Identify which cell holds the provided text, then report its [x, y] central coordinate. 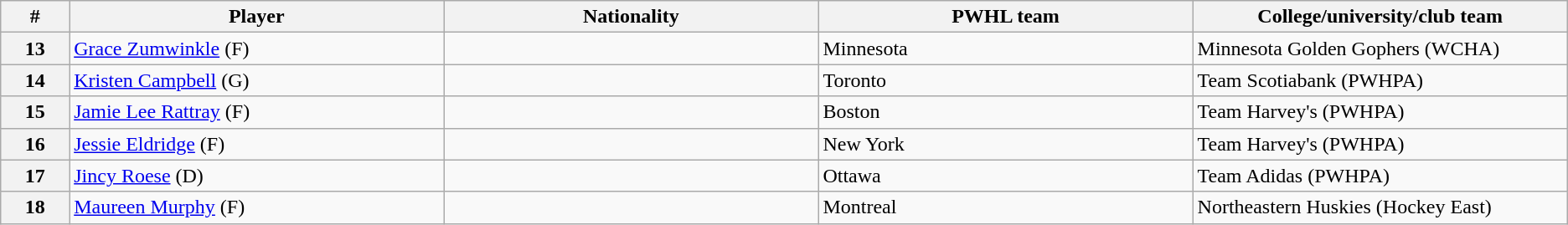
# [35, 17]
Minnesota [1005, 49]
16 [35, 144]
Team Adidas (PWHPA) [1380, 176]
Player [256, 17]
Jessie Eldridge (F) [256, 144]
18 [35, 207]
New York [1005, 144]
Northeastern Huskies (Hockey East) [1380, 207]
Jamie Lee Rattray (F) [256, 112]
Ottawa [1005, 176]
Kristen Campbell (G) [256, 80]
Boston [1005, 112]
College/university/club team [1380, 17]
Minnesota Golden Gophers (WCHA) [1380, 49]
Maureen Murphy (F) [256, 207]
PWHL team [1005, 17]
14 [35, 80]
13 [35, 49]
Grace Zumwinkle (F) [256, 49]
Nationality [632, 17]
15 [35, 112]
Toronto [1005, 80]
Jincy Roese (D) [256, 176]
Team Scotiabank (PWHPA) [1380, 80]
Montreal [1005, 207]
17 [35, 176]
